Identify which cell holds the provided text, then report its [X, Y] central coordinate. 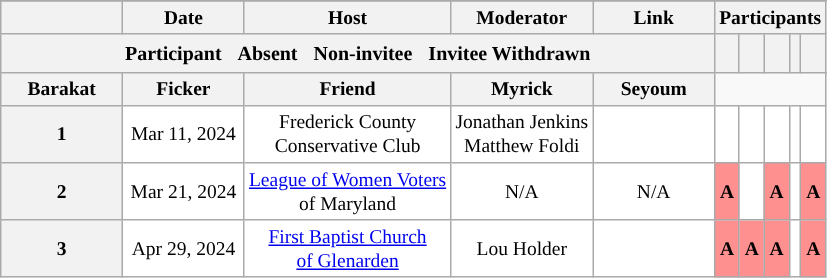
League of Women Voters of Maryland [347, 192]
3 [62, 248]
Ficker [184, 88]
Host [347, 18]
Lou Holder [522, 248]
Mar 21, 2024 [184, 192]
Participants [770, 18]
Moderator [522, 18]
Barakat [62, 88]
Myrick [522, 88]
Frederick CountyConservative Club [347, 134]
Apr 29, 2024 [184, 248]
Date [184, 18]
Friend [347, 88]
Link [654, 18]
1 [62, 134]
Mar 11, 2024 [184, 134]
Seyoum [654, 88]
Jonathan JenkinsMatthew Foldi [522, 134]
First Baptist Churchof Glenarden [347, 248]
Participant Absent Non-invitee Invitee Withdrawn [358, 53]
2 [62, 192]
